Find where the given text appears and provide that cell's center as (X, Y) coordinate. 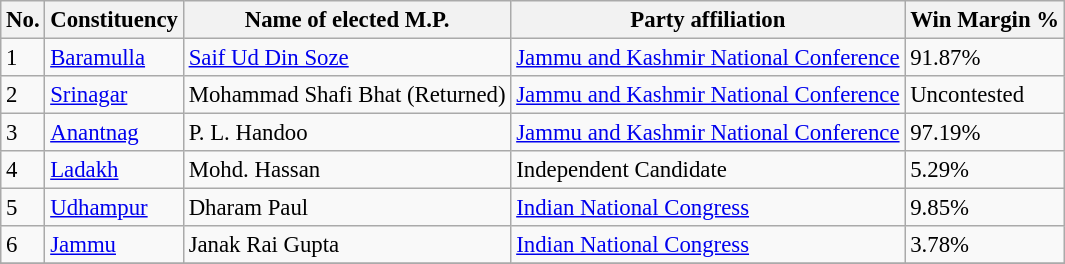
Srinagar (114, 95)
Jammu (114, 245)
6 (23, 245)
Mohammad Shafi Bhat (Returned) (347, 95)
No. (23, 20)
Mohd. Hassan (347, 170)
Saif Ud Din Soze (347, 58)
Ladakh (114, 170)
1 (23, 58)
Constituency (114, 20)
Win Margin % (985, 20)
2 (23, 95)
5 (23, 208)
Party affiliation (708, 20)
Dharam Paul (347, 208)
97.19% (985, 133)
P. L. Handoo (347, 133)
5.29% (985, 170)
Anantnag (114, 133)
Baramulla (114, 58)
4 (23, 170)
3.78% (985, 245)
9.85% (985, 208)
Janak Rai Gupta (347, 245)
Udhampur (114, 208)
3 (23, 133)
91.87% (985, 58)
Uncontested (985, 95)
Independent Candidate (708, 170)
Name of elected M.P. (347, 20)
